Return the [x, y] coordinate for the center point of the cell that contains the specified text.  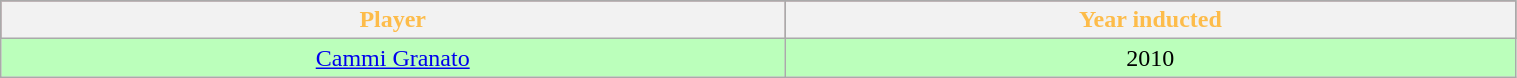
2010 [1150, 58]
Cammi Granato [393, 58]
Player [393, 20]
Year inducted [1150, 20]
